Provide the (X, Y) coordinate of the cell's center where the given text is located.  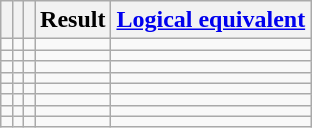
Result (73, 20)
Logical equivalent (211, 20)
